Output the (x, y) coordinate of the center of the cell containing the given text.  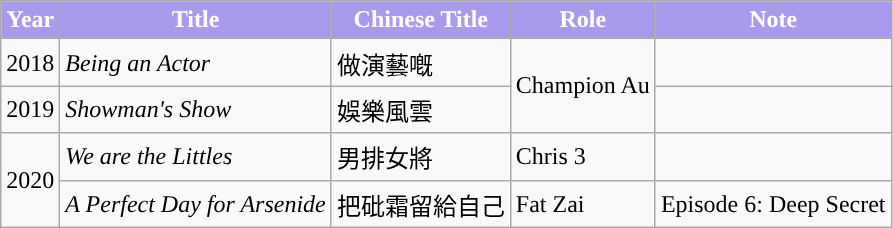
A Perfect Day for Arsenide (196, 204)
2020 (30, 180)
做演藝嘅 (420, 62)
Chinese Title (420, 20)
2018 (30, 62)
Champion Au (582, 86)
把砒霜留給自己 (420, 204)
Role (582, 20)
Chris 3 (582, 156)
Title (196, 20)
男排女將 (420, 156)
娛樂風雲 (420, 110)
Being an Actor (196, 62)
Year (30, 20)
Showman's Show (196, 110)
Note (773, 20)
Episode 6: Deep Secret (773, 204)
Fat Zai (582, 204)
We are the Littles (196, 156)
2019 (30, 110)
